Output the [X, Y] coordinate of the center of the cell containing the given text.  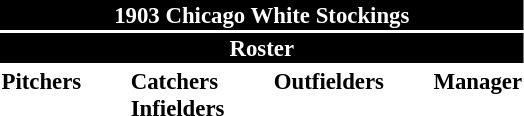
1903 Chicago White Stockings [262, 15]
Roster [262, 48]
